Scan for the cell matching the given text and deliver its [X, Y] coordinate at center. 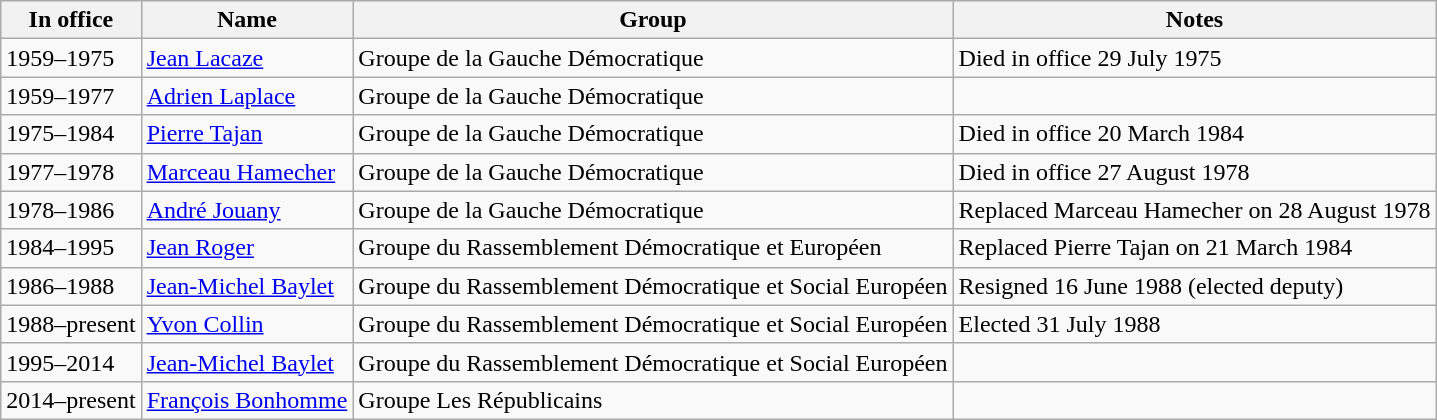
Died in office 27 August 1978 [1194, 172]
André Jouany [247, 210]
Resigned 16 June 1988 (elected deputy) [1194, 286]
1995–2014 [71, 362]
Jean Lacaze [247, 58]
Notes [1194, 20]
Name [247, 20]
1984–1995 [71, 248]
François Bonhomme [247, 400]
Pierre Tajan [247, 134]
Replaced Marceau Hamecher on 28 August 1978 [1194, 210]
Groupe Les Républicains [653, 400]
Group [653, 20]
1986–1988 [71, 286]
1959–1975 [71, 58]
1988–present [71, 324]
2014–present [71, 400]
Jean Roger [247, 248]
1975–1984 [71, 134]
Died in office 20 March 1984 [1194, 134]
Marceau Hamecher [247, 172]
Adrien Laplace [247, 96]
Died in office 29 July 1975 [1194, 58]
Yvon Collin [247, 324]
1977–1978 [71, 172]
Replaced Pierre Tajan on 21 March 1984 [1194, 248]
In office [71, 20]
Groupe du Rassemblement Démocratique et Européen [653, 248]
Elected 31 July 1988 [1194, 324]
1959–1977 [71, 96]
1978–1986 [71, 210]
